Locate the cell with the specified text and output its (x, y) center coordinate. 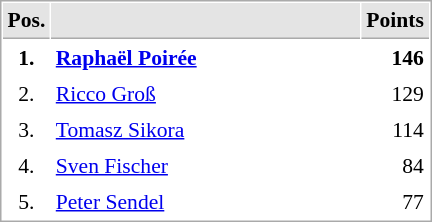
Sven Fischer (206, 165)
Raphaël Poirée (206, 57)
Ricco Groß (206, 93)
114 (396, 129)
84 (396, 165)
129 (396, 93)
Points (396, 21)
146 (396, 57)
3. (26, 129)
Peter Sendel (206, 201)
Pos. (26, 21)
77 (396, 201)
1. (26, 57)
5. (26, 201)
Tomasz Sikora (206, 129)
4. (26, 165)
2. (26, 93)
